For the text-containing cell, return its midpoint in (X, Y) coordinate format. 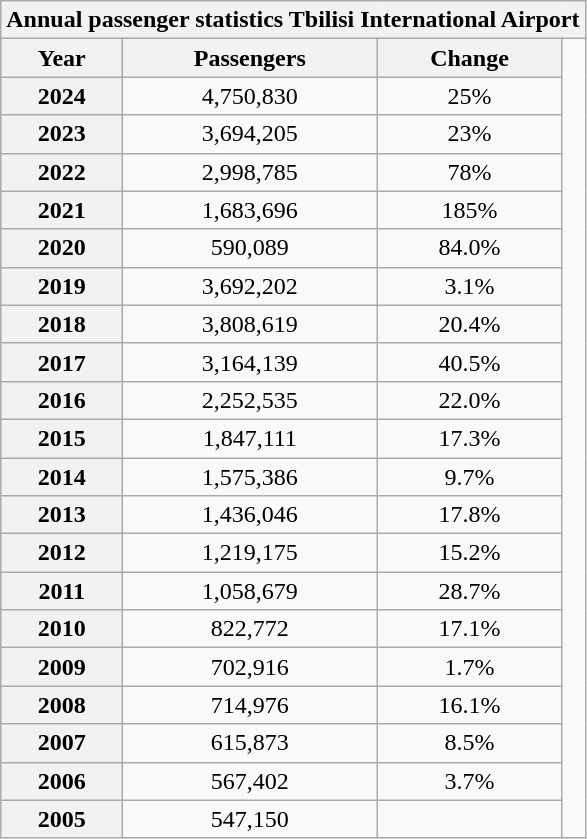
17.3% (470, 438)
2024 (62, 96)
615,873 (250, 743)
2005 (62, 819)
2012 (62, 553)
28.7% (470, 591)
2011 (62, 591)
2021 (62, 210)
2009 (62, 667)
1.7% (470, 667)
17.1% (470, 629)
1,847,111 (250, 438)
2022 (62, 172)
1,219,175 (250, 553)
2023 (62, 134)
822,772 (250, 629)
3.7% (470, 781)
2008 (62, 705)
2006 (62, 781)
2016 (62, 400)
8.5% (470, 743)
Change (470, 58)
2015 (62, 438)
16.1% (470, 705)
1,683,696 (250, 210)
1,436,046 (250, 515)
1,575,386 (250, 477)
567,402 (250, 781)
Annual passenger statistics Tbilisi International Airport (293, 20)
78% (470, 172)
2017 (62, 362)
9.7% (470, 477)
702,916 (250, 667)
2010 (62, 629)
1,058,679 (250, 591)
2018 (62, 324)
547,150 (250, 819)
4,750,830 (250, 96)
Year (62, 58)
15.2% (470, 553)
84.0% (470, 248)
Passengers (250, 58)
23% (470, 134)
2014 (62, 477)
2007 (62, 743)
3,164,139 (250, 362)
2,252,535 (250, 400)
40.5% (470, 362)
590,089 (250, 248)
25% (470, 96)
2,998,785 (250, 172)
185% (470, 210)
17.8% (470, 515)
714,976 (250, 705)
2020 (62, 248)
3,808,619 (250, 324)
3,692,202 (250, 286)
2019 (62, 286)
20.4% (470, 324)
2013 (62, 515)
22.0% (470, 400)
3.1% (470, 286)
3,694,205 (250, 134)
